Identify which cell holds the provided text, then report its (x, y) central coordinate. 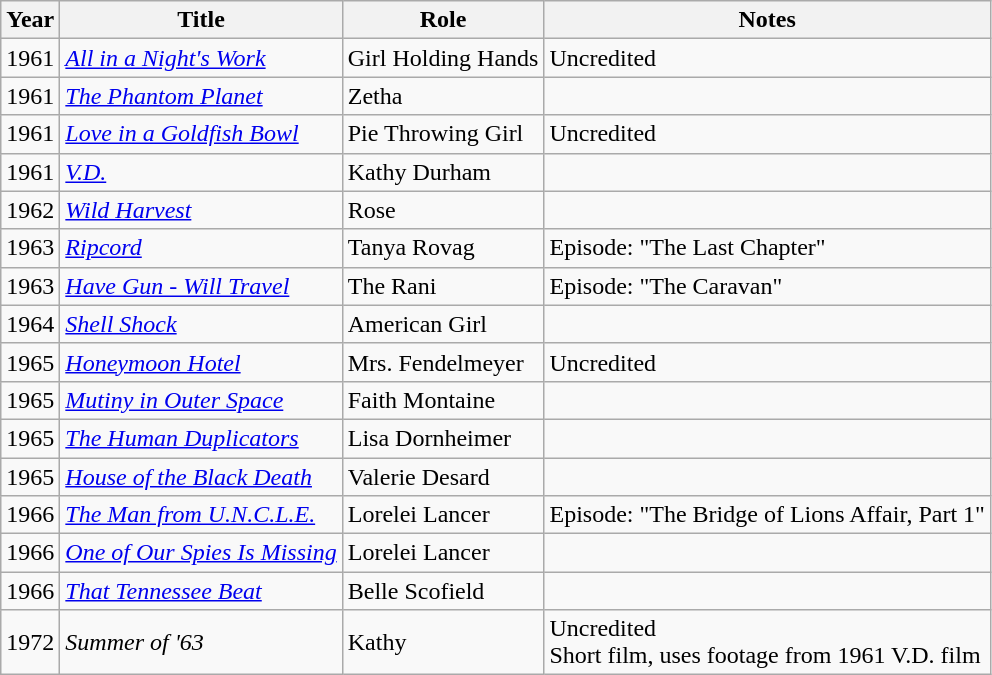
House of the Black Death (201, 477)
Belle Scofield (443, 591)
Pie Throwing Girl (443, 134)
Zetha (443, 96)
Kathy Durham (443, 172)
Kathy (443, 642)
Title (201, 20)
1962 (30, 210)
1972 (30, 642)
Wild Harvest (201, 210)
Honeymoon Hotel (201, 362)
Rose (443, 210)
Role (443, 20)
Shell Shock (201, 324)
Have Gun - Will Travel (201, 286)
Mrs. Fendelmeyer (443, 362)
Notes (768, 20)
Ripcord (201, 248)
Year (30, 20)
The Human Duplicators (201, 438)
That Tennessee Beat (201, 591)
The Man from U.N.C.L.E. (201, 515)
V.D. (201, 172)
All in a Night's Work (201, 58)
Episode: "The Caravan" (768, 286)
American Girl (443, 324)
UncreditedShort film, uses footage from 1961 V.D. film (768, 642)
The Rani (443, 286)
Episode: "The Last Chapter" (768, 248)
Lisa Dornheimer (443, 438)
Tanya Rovag (443, 248)
Girl Holding Hands (443, 58)
Valerie Desard (443, 477)
Faith Montaine (443, 400)
Love in a Goldfish Bowl (201, 134)
The Phantom Planet (201, 96)
Episode: "The Bridge of Lions Affair, Part 1" (768, 515)
One of Our Spies Is Missing (201, 553)
1964 (30, 324)
Mutiny in Outer Space (201, 400)
Summer of '63 (201, 642)
